Find where the given text appears and provide that cell's center as [X, Y] coordinate. 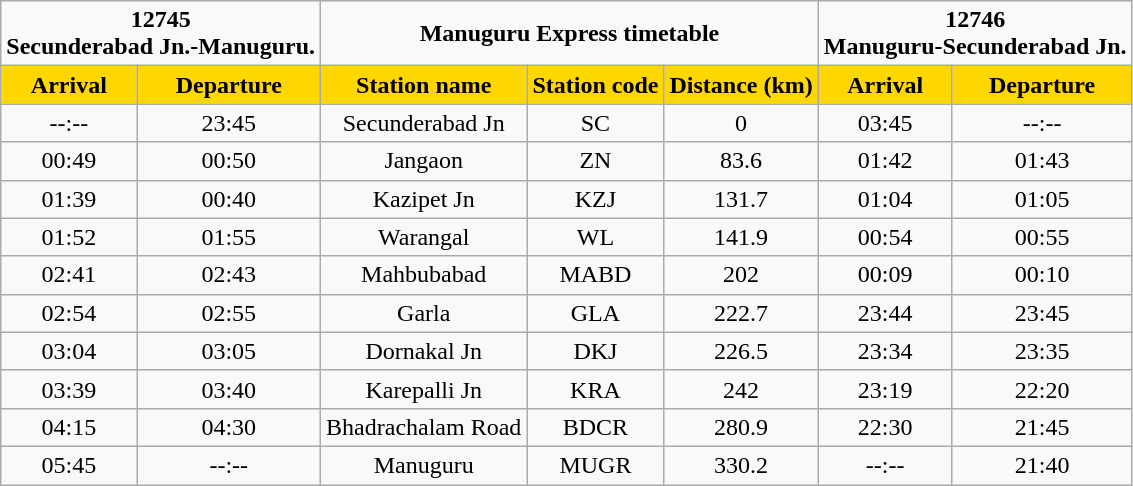
ZN [596, 161]
00:54 [885, 237]
Station code [596, 85]
Station name [424, 85]
01:39 [69, 199]
23:44 [885, 313]
Warangal [424, 237]
01:55 [229, 237]
Distance (km) [741, 85]
01:43 [1042, 161]
04:15 [69, 427]
Dornakal Jn [424, 351]
02:54 [69, 313]
12746 Manuguru-Secunderabad Jn. [975, 34]
03:04 [69, 351]
Mahbubabad [424, 275]
05:45 [69, 465]
00:09 [885, 275]
22:20 [1042, 389]
280.9 [741, 427]
WL [596, 237]
Kazipet Jn [424, 199]
23:19 [885, 389]
202 [741, 275]
Karepalli Jn [424, 389]
83.6 [741, 161]
Manuguru [424, 465]
03:45 [885, 123]
21:40 [1042, 465]
SC [596, 123]
MUGR [596, 465]
Manuguru Express timetable [570, 34]
01:42 [885, 161]
00:40 [229, 199]
Jangaon [424, 161]
141.9 [741, 237]
02:41 [69, 275]
DKJ [596, 351]
330.2 [741, 465]
04:30 [229, 427]
23:34 [885, 351]
MABD [596, 275]
02:55 [229, 313]
KRA [596, 389]
0 [741, 123]
01:05 [1042, 199]
21:45 [1042, 427]
222.7 [741, 313]
00:50 [229, 161]
12745 Secunderabad Jn.-Manuguru. [161, 34]
KZJ [596, 199]
03:05 [229, 351]
23:35 [1042, 351]
00:49 [69, 161]
02:43 [229, 275]
GLA [596, 313]
03:40 [229, 389]
01:52 [69, 237]
01:04 [885, 199]
00:55 [1042, 237]
Secunderabad Jn [424, 123]
00:10 [1042, 275]
Bhadrachalam Road [424, 427]
226.5 [741, 351]
131.7 [741, 199]
03:39 [69, 389]
22:30 [885, 427]
242 [741, 389]
Garla [424, 313]
BDCR [596, 427]
